Identify which cell holds the provided text, then report its [x, y] central coordinate. 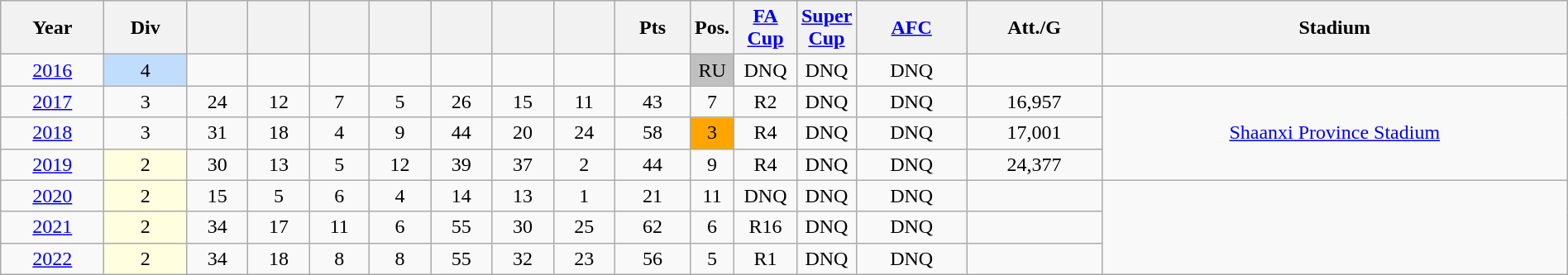
R2 [766, 102]
AFC [911, 28]
Super Cup [826, 28]
Att./G [1034, 28]
2016 [53, 70]
2019 [53, 164]
32 [523, 258]
21 [652, 196]
Pos. [713, 28]
2018 [53, 133]
2021 [53, 227]
R1 [766, 258]
31 [218, 133]
24,377 [1034, 164]
39 [461, 164]
Div [146, 28]
2022 [53, 258]
1 [584, 196]
Shaanxi Province Stadium [1335, 133]
58 [652, 133]
RU [713, 70]
Pts [652, 28]
2017 [53, 102]
Year [53, 28]
56 [652, 258]
37 [523, 164]
FA Cup [766, 28]
Stadium [1335, 28]
16,957 [1034, 102]
62 [652, 227]
26 [461, 102]
17 [279, 227]
17,001 [1034, 133]
20 [523, 133]
23 [584, 258]
14 [461, 196]
2020 [53, 196]
R16 [766, 227]
25 [584, 227]
43 [652, 102]
